Scan for the cell matching the given text and deliver its [X, Y] coordinate at center. 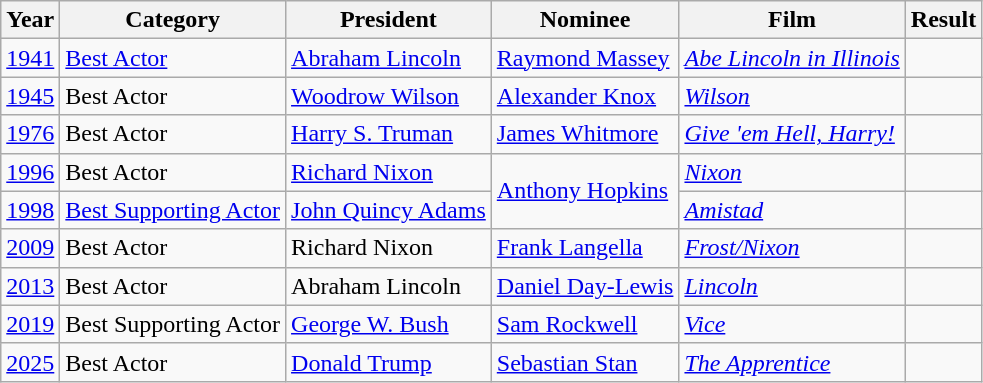
Sebastian Stan [585, 362]
Alexander Knox [585, 96]
Donald Trump [389, 362]
Frost/Nixon [792, 248]
1945 [30, 96]
Nominee [585, 20]
Film [792, 20]
Lincoln [792, 286]
Frank Langella [585, 248]
2025 [30, 362]
Abe Lincoln in Illinois [792, 58]
James Whitmore [585, 134]
Nixon [792, 172]
1996 [30, 172]
2013 [30, 286]
1976 [30, 134]
Category [173, 20]
Woodrow Wilson [389, 96]
Wilson [792, 96]
Anthony Hopkins [585, 191]
Result [943, 20]
Harry S. Truman [389, 134]
Vice [792, 324]
Amistad [792, 210]
Sam Rockwell [585, 324]
The Apprentice [792, 362]
John Quincy Adams [389, 210]
2019 [30, 324]
Raymond Massey [585, 58]
Year [30, 20]
1998 [30, 210]
President [389, 20]
1941 [30, 58]
Daniel Day-Lewis [585, 286]
Give 'em Hell, Harry! [792, 134]
George W. Bush [389, 324]
2009 [30, 248]
